Find where the given text appears and provide that cell's center as (X, Y) coordinate. 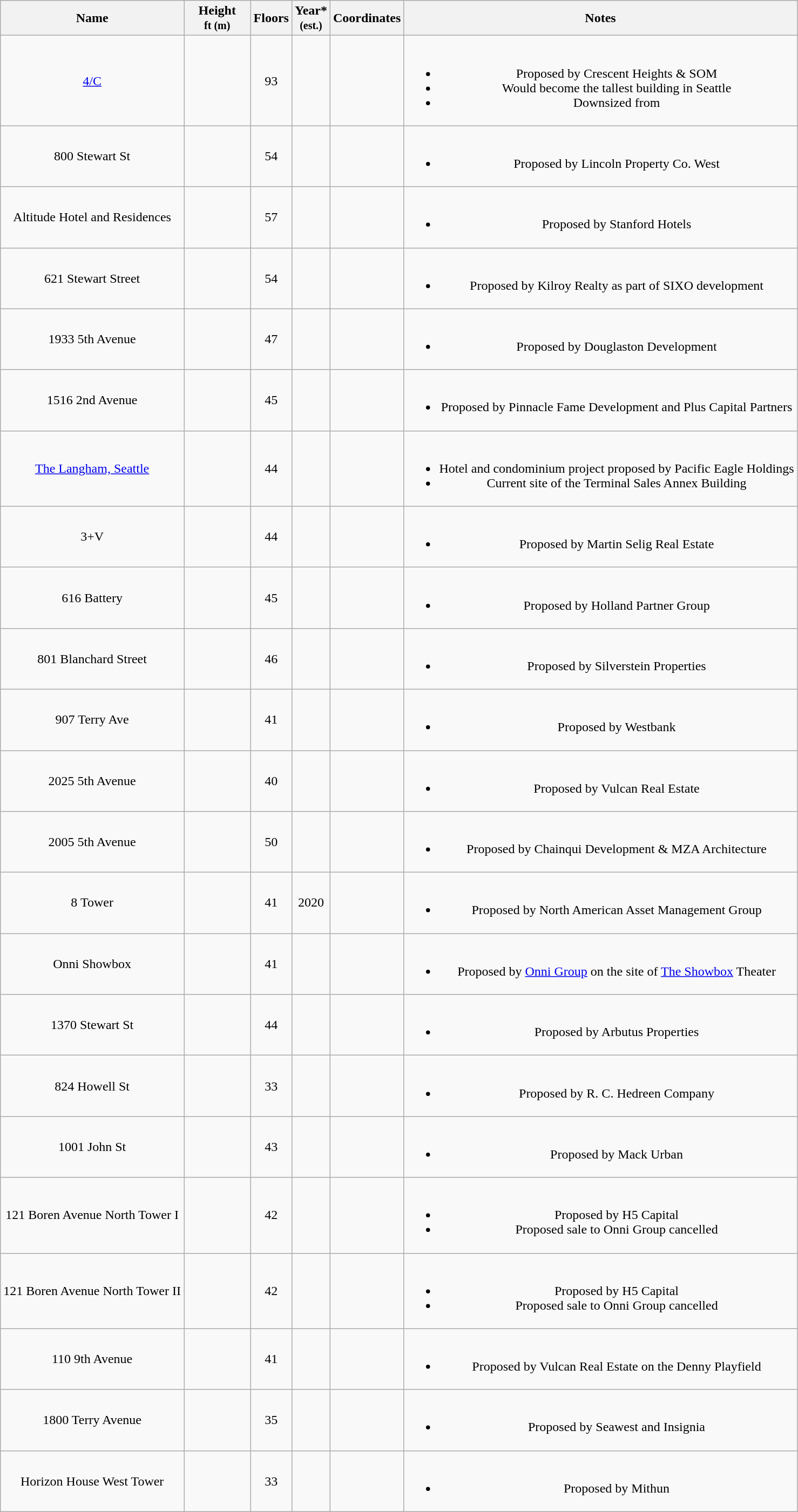
Proposed by Mack Urban (600, 1147)
Proposed by Seawest and Insignia (600, 1420)
Proposed by Chainqui Development & MZA Architecture (600, 842)
800 Stewart St (92, 156)
Heightft (m) (217, 18)
Proposed by Pinnacle Fame Development and Plus Capital Partners (600, 400)
47 (271, 339)
8 Tower (92, 903)
Proposed by Stanford Hotels (600, 217)
2005 5th Avenue (92, 842)
Notes (600, 18)
Proposed by Vulcan Real Estate on the Denny Playfield (600, 1359)
4/C (92, 81)
40 (271, 780)
801 Blanchard Street (92, 658)
Onni Showbox (92, 964)
1370 Stewart St (92, 1025)
46 (271, 658)
110 9th Avenue (92, 1359)
121 Boren Avenue North Tower I (92, 1215)
43 (271, 1147)
Altitude Hotel and Residences (92, 217)
93 (271, 81)
Proposed by North American Asset Management Group (600, 903)
Hotel and condominium project proposed by Pacific Eagle HoldingsCurrent site of the Terminal Sales Annex Building (600, 468)
3+V (92, 536)
Proposed by R. C. Hedreen Company (600, 1086)
Proposed by Arbutus Properties (600, 1025)
1800 Terry Avenue (92, 1420)
Proposed by Vulcan Real Estate (600, 780)
907 Terry Ave (92, 720)
Proposed by Onni Group on the site of The Showbox Theater (600, 964)
616 Battery (92, 598)
Proposed by Holland Partner Group (600, 598)
Year*(est.) (311, 18)
50 (271, 842)
2025 5th Avenue (92, 780)
Proposed by Westbank (600, 720)
1516 2nd Avenue (92, 400)
The Langham, Seattle (92, 468)
Proposed by Silverstein Properties (600, 658)
35 (271, 1420)
121 Boren Avenue North Tower II (92, 1291)
Proposed by Mithun (600, 1481)
Proposed by Martin Selig Real Estate (600, 536)
Horizon House West Tower (92, 1481)
Coordinates (367, 18)
Proposed by Kilroy Realty as part of SIXO development (600, 278)
Name (92, 18)
57 (271, 217)
621 Stewart Street (92, 278)
Proposed by Douglaston Development (600, 339)
Floors (271, 18)
Proposed by Crescent Heights & SOMWould become the tallest building in SeattleDownsized from (600, 81)
1933 5th Avenue (92, 339)
824 Howell St (92, 1086)
2020 (311, 903)
1001 John St (92, 1147)
Proposed by Lincoln Property Co. West (600, 156)
